Detect which cell encompasses the target text, then output its [x, y] center coordinate. 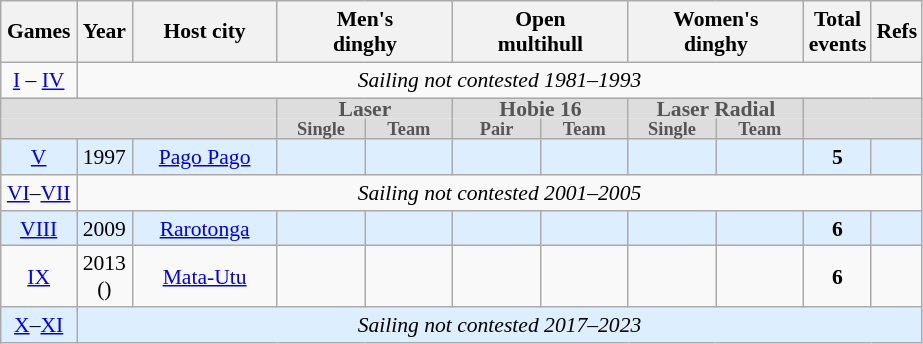
Hobie 16 [541, 108]
Men's dinghy [365, 32]
Open multihull [541, 32]
Totalevents [838, 32]
VI–VII [39, 193]
Laser [365, 108]
2013 () [104, 276]
Sailing not contested 2017–2023 [500, 325]
Year [104, 32]
X–XI [39, 325]
Host city [204, 32]
VIII [39, 229]
Sailing not contested 1981–1993 [500, 80]
2009 [104, 229]
Pair [497, 129]
Laser Radial [716, 108]
Games [39, 32]
IX [39, 276]
Rarotonga [204, 229]
Sailing not contested 2001–2005 [500, 193]
Women's dinghy [716, 32]
V [39, 157]
5 [838, 157]
Pago Pago [204, 157]
I – IV [39, 80]
Mata-Utu [204, 276]
1997 [104, 157]
Refs [896, 32]
